From the cell containing the given text, extract its center point as [X, Y] coordinate. 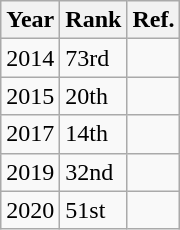
32nd [94, 172]
20th [94, 96]
2017 [30, 134]
Ref. [154, 20]
2014 [30, 58]
2015 [30, 96]
Rank [94, 20]
2019 [30, 172]
Year [30, 20]
14th [94, 134]
2020 [30, 210]
51st [94, 210]
73rd [94, 58]
